Return the (x, y) coordinate for the center point of the cell that contains the specified text.  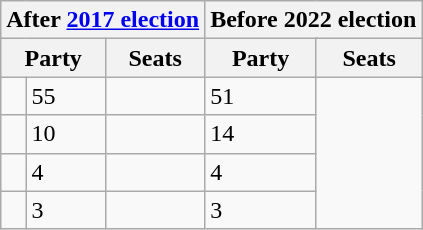
Before 2022 election (314, 20)
51 (261, 96)
After 2017 election (103, 20)
10 (66, 134)
55 (66, 96)
14 (261, 134)
